Pinpoint the cell where the given text exists, returning its (x, y) midpoint coordinate. 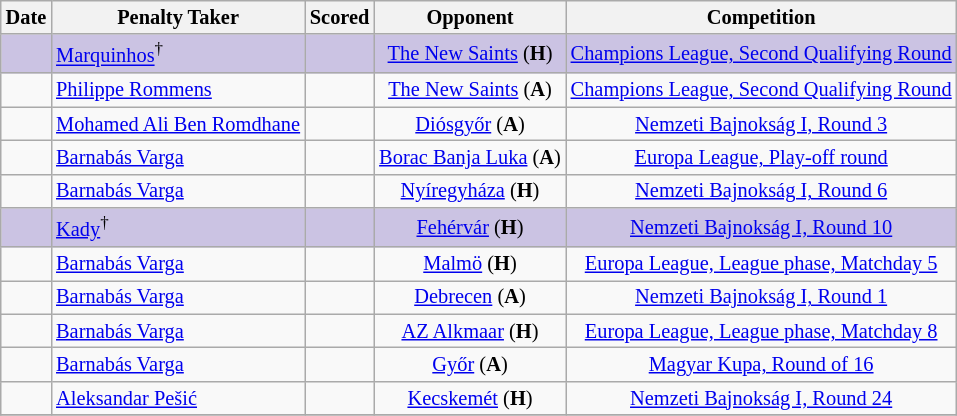
Malmö (H) (470, 264)
Fehérvár (H) (470, 228)
Date (26, 17)
The New Saints (H) (470, 54)
Nemzeti Bajnokság I, Round 24 (762, 398)
Competition (762, 17)
Nemzeti Bajnokság I, Round 6 (762, 191)
Nemzeti Bajnokság I, Round 10 (762, 228)
Kecskemét (H) (470, 398)
Europa League, Play-off round (762, 157)
Nyíregyháza (H) (470, 191)
Scored (340, 17)
Borac Banja Luka (A) (470, 157)
Debrecen (A) (470, 297)
Europa League, League phase, Matchday 8 (762, 331)
Nemzeti Bajnokság I, Round 3 (762, 124)
Aleksandar Pešić (178, 398)
Magyar Kupa, Round of 16 (762, 365)
Győr (A) (470, 365)
Mohamed Ali Ben Romdhane (178, 124)
Kady† (178, 228)
Philippe Rommens (178, 90)
Penalty Taker (178, 17)
The New Saints (A) (470, 90)
Nemzeti Bajnokság I, Round 1 (762, 297)
Marquinhos† (178, 54)
Europa League, League phase, Matchday 5 (762, 264)
AZ Alkmaar (H) (470, 331)
Diósgyőr (A) (470, 124)
Opponent (470, 17)
